Search for the cell housing the specified text and yield its [x, y] center coordinate. 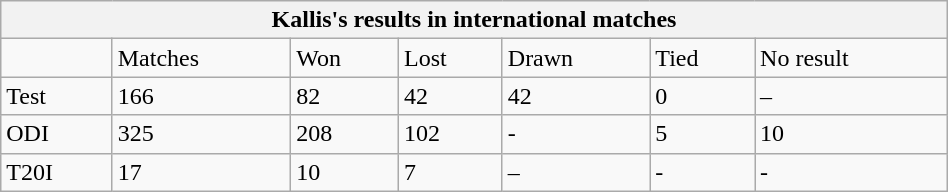
208 [345, 134]
Kallis's results in international matches [474, 20]
5 [702, 134]
Tied [702, 58]
Lost [450, 58]
82 [345, 96]
T20I [56, 172]
ODI [56, 134]
Won [345, 58]
Drawn [576, 58]
102 [450, 134]
325 [201, 134]
Matches [201, 58]
No result [852, 58]
166 [201, 96]
0 [702, 96]
17 [201, 172]
7 [450, 172]
Test [56, 96]
